Find where the given text appears and provide that cell's center as (X, Y) coordinate. 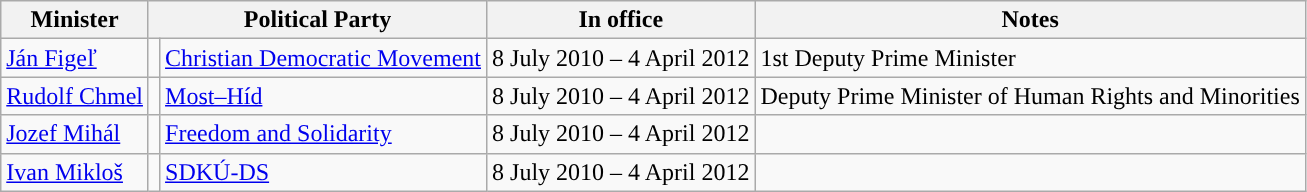
Notes (1030, 20)
Jozef Mihál (75, 134)
Christian Democratic Movement (324, 58)
Minister (75, 20)
Ivan Mikloš (75, 172)
Ján Figeľ (75, 58)
Rudolf Chmel (75, 96)
Political Party (317, 20)
1st Deputy Prime Minister (1030, 58)
Deputy Prime Minister of Human Rights and Minorities (1030, 96)
SDKÚ-DS (324, 172)
Most–Híd (324, 96)
In office (621, 20)
Freedom and Solidarity (324, 134)
